Provide the [x, y] coordinate of the cell's center where the given text is located.  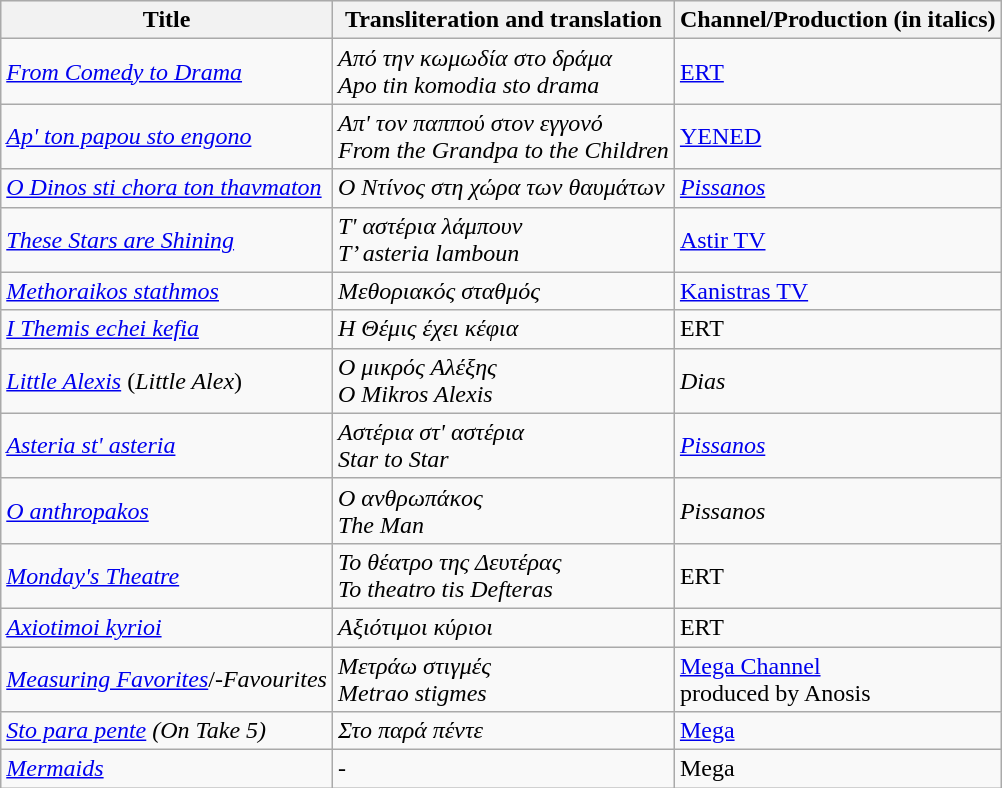
Asteria st' asteria [167, 446]
Αξιότιμοι κύριοι [503, 627]
Τ' αστέρια λάμπουνT’ asteria lamboun [503, 240]
Αστέρια στ' αστέριαStar to Star [503, 446]
Μεθοριακός σταθμός [503, 291]
Kanistras TV [838, 291]
Ο ανθρωπάκοςThe Man [503, 510]
Mermaids [167, 769]
Transliteration and translation [503, 20]
These Stars are Shining [167, 240]
Ap' ton papou sto engono [167, 136]
From Comedy to Drama [167, 72]
Methoraikos stathmos [167, 291]
Little Alexis (Little Alex) [167, 380]
Ο Ντίνος στη χώρα των θαυμάτων [503, 188]
Η Θέμις έχει κέφια [503, 329]
Measuring Favorites/-Favourites [167, 678]
Ο μικρός ΑλέξηςO Mikros Alexis [503, 380]
Από την κωμωδία στο δράμαApo tin komodia sto drama [503, 72]
Στο παρά πέντε [503, 731]
- [503, 769]
Axiotimoi kyrioi [167, 627]
Απ' τον παππού στον εγγονόFrom the Grandpa to the Children [503, 136]
O anthropakos [167, 510]
YENED [838, 136]
Sto para pente (On Take 5) [167, 731]
I Themis echei kefia [167, 329]
Monday's Theatre [167, 576]
Dias [838, 380]
Channel/Production (in italics) [838, 20]
O Dinos sti chora ton thavmaton [167, 188]
Astir TV [838, 240]
Το θέατρο της ΔευτέραςTo theatro tis Defteras [503, 576]
Title [167, 20]
Mega Channelproduced by Anosis [838, 678]
Μετράω στιγμέςMetrao stigmes [503, 678]
